Find where the given text appears and provide that cell's center as [X, Y] coordinate. 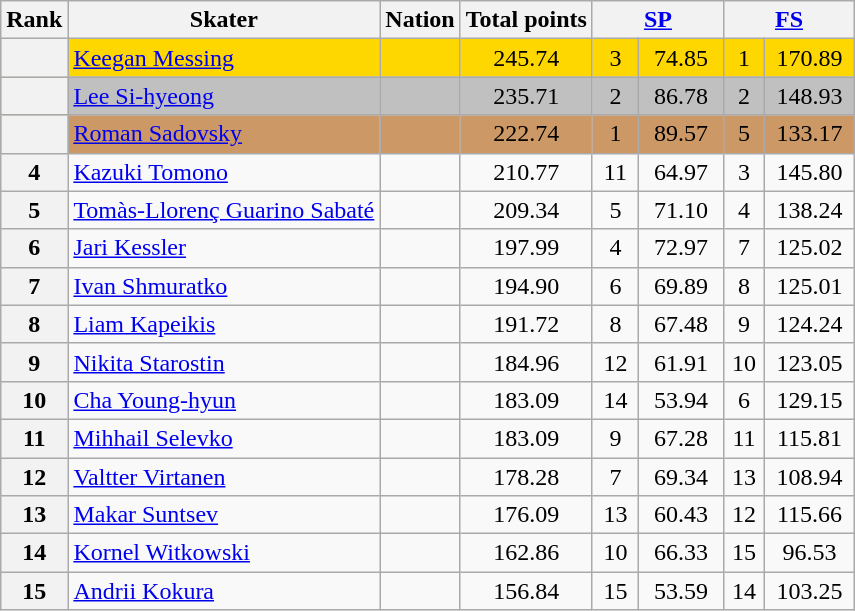
Tomàs-Llorenç Guarino Sabaté [224, 210]
178.28 [526, 477]
108.94 [809, 477]
72.97 [680, 248]
74.85 [680, 58]
245.74 [526, 58]
Kazuki Tomono [224, 172]
162.86 [526, 553]
67.28 [680, 438]
66.33 [680, 553]
191.72 [526, 324]
123.05 [809, 362]
209.34 [526, 210]
115.66 [809, 515]
Andrii Kokura [224, 591]
176.09 [526, 515]
210.77 [526, 172]
Skater [224, 20]
Jari Kessler [224, 248]
53.94 [680, 400]
64.97 [680, 172]
86.78 [680, 96]
Ivan Shmuratko [224, 286]
Nikita Starostin [224, 362]
148.93 [809, 96]
Valtter Virtanen [224, 477]
Makar Suntsev [224, 515]
194.90 [526, 286]
103.25 [809, 591]
96.53 [809, 553]
Lee Si-hyeong [224, 96]
Cha Young-hyun [224, 400]
69.89 [680, 286]
124.24 [809, 324]
197.99 [526, 248]
89.57 [680, 134]
67.48 [680, 324]
138.24 [809, 210]
156.84 [526, 591]
71.10 [680, 210]
60.43 [680, 515]
222.74 [526, 134]
145.80 [809, 172]
Nation [420, 20]
235.71 [526, 96]
Mihhail Selevko [224, 438]
Roman Sadovsky [224, 134]
170.89 [809, 58]
Rank [34, 20]
61.91 [680, 362]
69.34 [680, 477]
Kornel Witkowski [224, 553]
125.02 [809, 248]
125.01 [809, 286]
Total points [526, 20]
FS [790, 20]
Liam Kapeikis [224, 324]
SP [658, 20]
184.96 [526, 362]
115.81 [809, 438]
53.59 [680, 591]
133.17 [809, 134]
129.15 [809, 400]
Keegan Messing [224, 58]
